For the text-containing cell, return its midpoint in [x, y] coordinate format. 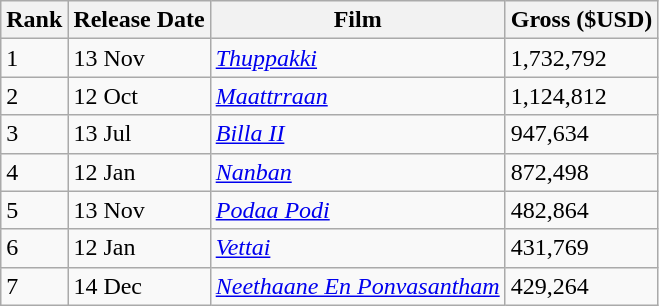
4 [34, 172]
Billa II [358, 134]
Gross ($USD) [582, 20]
2 [34, 96]
872,498 [582, 172]
Thuppakki [358, 58]
3 [34, 134]
Vettai [358, 248]
Rank [34, 20]
Film [358, 20]
6 [34, 248]
14 Dec [139, 286]
482,864 [582, 210]
Nanban [358, 172]
429,264 [582, 286]
Release Date [139, 20]
12 Oct [139, 96]
431,769 [582, 248]
Maattrraan [358, 96]
1,124,812 [582, 96]
5 [34, 210]
13 Jul [139, 134]
947,634 [582, 134]
7 [34, 286]
Neethaane En Ponvasantham [358, 286]
1,732,792 [582, 58]
Podaa Podi [358, 210]
1 [34, 58]
